Output the (X, Y) coordinate of the center of the cell containing the given text.  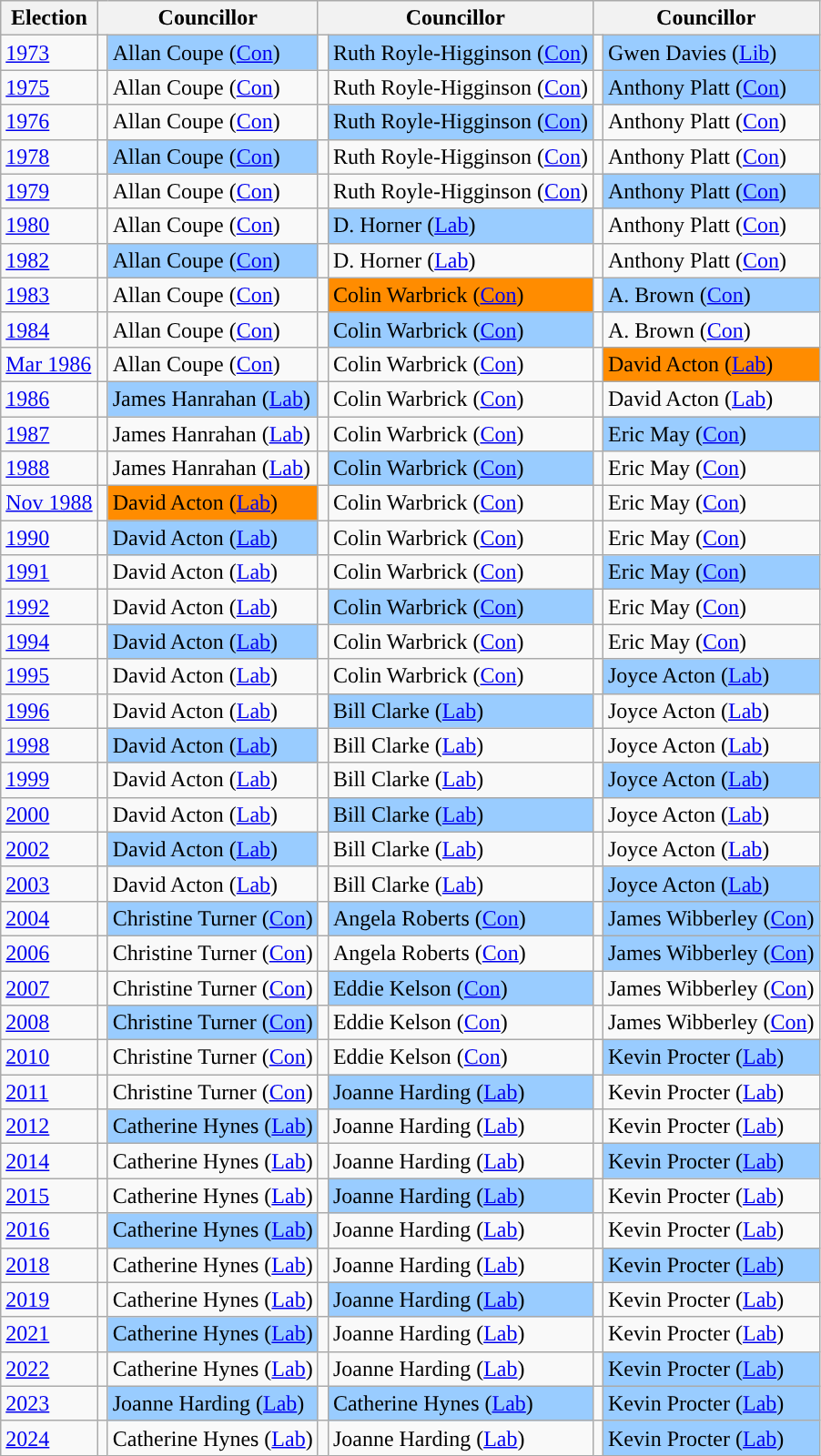
2003 (49, 884)
2007 (49, 987)
1999 (49, 780)
1998 (49, 745)
2019 (49, 1299)
1979 (49, 191)
2010 (49, 1057)
2016 (49, 1230)
2018 (49, 1265)
1995 (49, 676)
1988 (49, 469)
2015 (49, 1196)
1976 (49, 122)
1994 (49, 642)
2002 (49, 849)
2012 (49, 1127)
2014 (49, 1161)
1987 (49, 434)
1983 (49, 295)
1980 (49, 226)
2022 (49, 1369)
Gwen Davies (Lib) (711, 53)
1973 (49, 53)
1991 (49, 572)
2000 (49, 814)
1992 (49, 607)
2023 (49, 1403)
Nov 1988 (49, 503)
1990 (49, 538)
2006 (49, 953)
1982 (49, 260)
2024 (49, 1438)
2008 (49, 1023)
Mar 1986 (49, 364)
1996 (49, 711)
2004 (49, 918)
Election (49, 18)
1984 (49, 329)
2011 (49, 1092)
1978 (49, 157)
1986 (49, 399)
2021 (49, 1334)
1975 (49, 87)
